Provide the (x, y) coordinate of the cell's center where the given text is located.  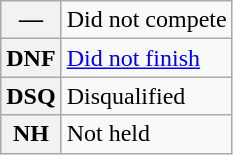
DSQ (31, 96)
— (31, 20)
Did not finish (146, 58)
Disqualified (146, 96)
Not held (146, 134)
DNF (31, 58)
NH (31, 134)
Did not compete (146, 20)
